Search for the cell housing the specified text and yield its (x, y) center coordinate. 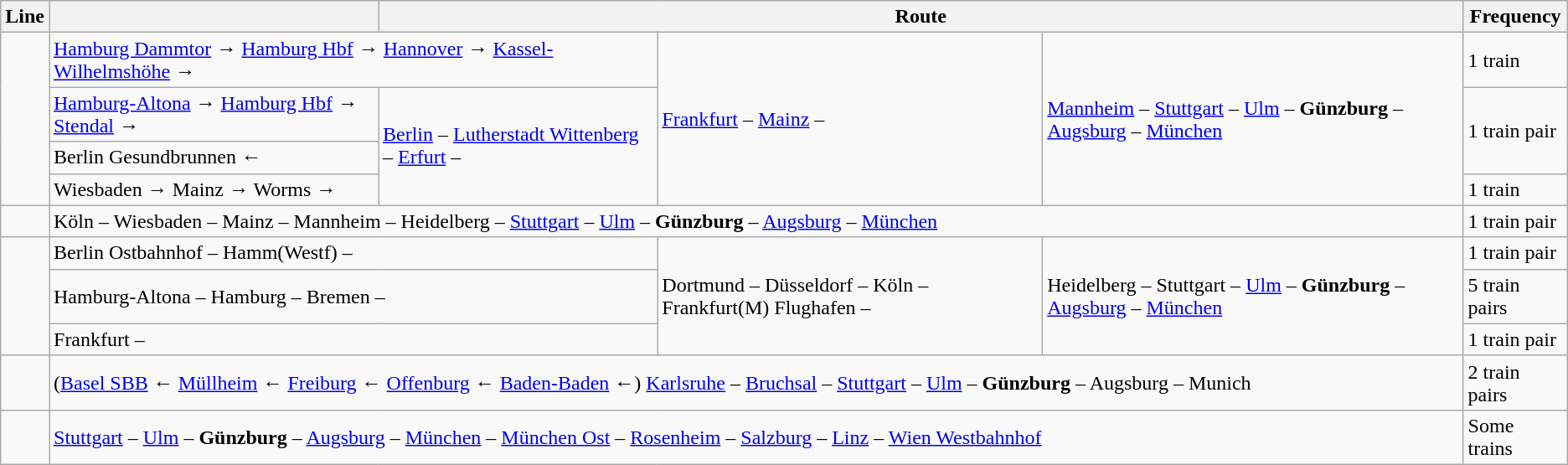
Heidelberg – Stuttgart – Ulm – Günzburg – Augsburg – München (1253, 297)
Frequency (1515, 17)
Frankfurt – Mainz – (850, 119)
Hamburg-Altona → Hamburg Hbf → Stendal → (213, 114)
Stuttgart – Ulm – Günzburg – Augsburg – München – München Ost – Rosenheim – Salzburg – Linz – Wien Westbahnhof (756, 437)
Mannheim – Stuttgart – Ulm – Günzburg – Augsburg – München (1253, 119)
Hamburg-Altona – Hamburg – Bremen – (353, 297)
(Basel SBB ← Müllheim ← Freiburg ← Offenburg ← Baden-Baden ←) Karlsruhe – Bruchsal – Stuttgart – Ulm – Günzburg – Augsburg – Munich (756, 382)
Wiesbaden → Mainz → Worms → (213, 189)
Hamburg Dammtor → Hamburg Hbf → Hannover → Kassel-Wilhelmshöhe → (353, 60)
Line (25, 17)
Frankfurt – (353, 339)
Berlin Ostbahnhof – Hamm(Westf) – (353, 253)
Berlin – Lutherstadt Wittenberg – Erfurt – (518, 146)
Berlin Gesundbrunnen ← (213, 158)
Köln – Wiesbaden – Mainz – Mannheim – Heidelberg – Stuttgart – Ulm – Günzburg – Augsburg – München (756, 221)
Dortmund – Düsseldorf – Köln – Frankfurt(M) Flughafen – (850, 297)
Route (921, 17)
5 train pairs (1515, 297)
2 train pairs (1515, 382)
Some trains (1515, 437)
